Search for the cell housing the specified text and yield its [X, Y] center coordinate. 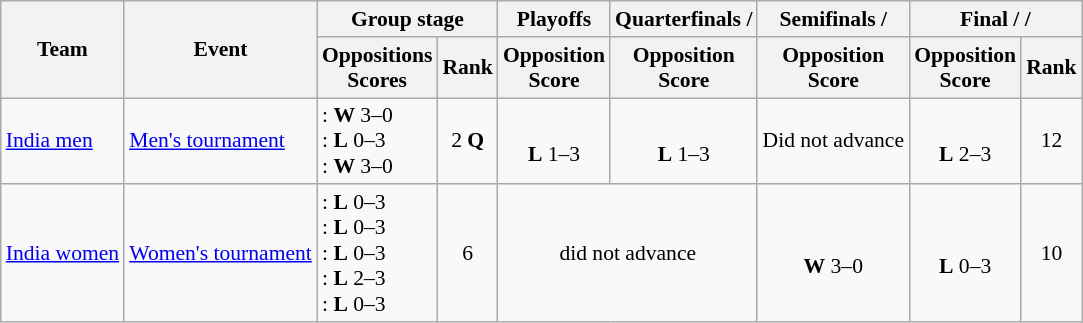
W 3–0 [833, 254]
Playoffs [554, 19]
Team [62, 50]
Did not advance [833, 142]
India women [62, 254]
12 [1052, 142]
L 0–3 [965, 254]
Women's tournament [220, 254]
Group stage [408, 19]
Men's tournament [220, 142]
10 [1052, 254]
Quarterfinals / [684, 19]
6 [468, 254]
Event [220, 50]
India men [62, 142]
: L 0–3: L 0–3: L 0–3: L 2–3: L 0–3 [378, 254]
did not advance [628, 254]
Final / / [996, 19]
OppositionsScores [378, 68]
L 2–3 [965, 142]
: W 3–0: L 0–3: W 3–0 [378, 142]
Semifinals / [833, 19]
2 Q [468, 142]
